Scan for the cell matching the given text and deliver its [x, y] coordinate at center. 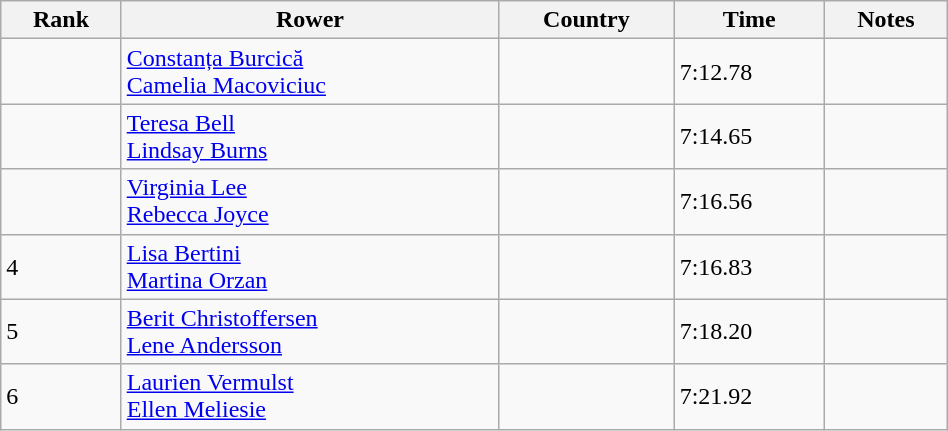
Notes [886, 20]
7:12.78 [749, 72]
5 [61, 332]
Berit ChristoffersenLene Andersson [310, 332]
6 [61, 396]
4 [61, 266]
Rower [310, 20]
7:16.56 [749, 202]
7:16.83 [749, 266]
Lisa BertiniMartina Orzan [310, 266]
Constanța BurcicăCamelia Macoviciuc [310, 72]
Virginia LeeRebecca Joyce [310, 202]
Teresa BellLindsay Burns [310, 136]
7:14.65 [749, 136]
Country [586, 20]
7:21.92 [749, 396]
Laurien VermulstEllen Meliesie [310, 396]
Time [749, 20]
7:18.20 [749, 332]
Rank [61, 20]
